Search for the cell housing the specified text and yield its (x, y) center coordinate. 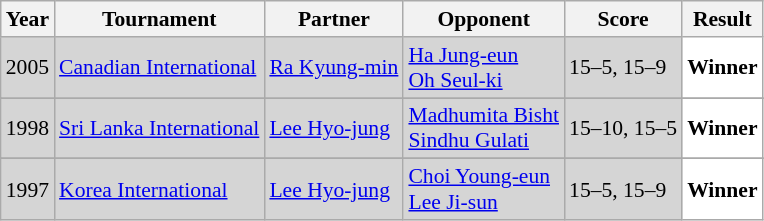
15–10, 15–5 (623, 128)
Ra Kyung-min (334, 68)
2005 (28, 68)
Madhumita Bisht Sindhu Gulati (484, 128)
Year (28, 19)
1998 (28, 128)
1997 (28, 190)
Tournament (159, 19)
Score (623, 19)
Opponent (484, 19)
Ha Jung-eun Oh Seul-ki (484, 68)
Sri Lanka International (159, 128)
Partner (334, 19)
Result (722, 19)
Canadian International (159, 68)
Korea International (159, 190)
Choi Young-eun Lee Ji-sun (484, 190)
